From the cell containing the given text, extract its center point as (X, Y) coordinate. 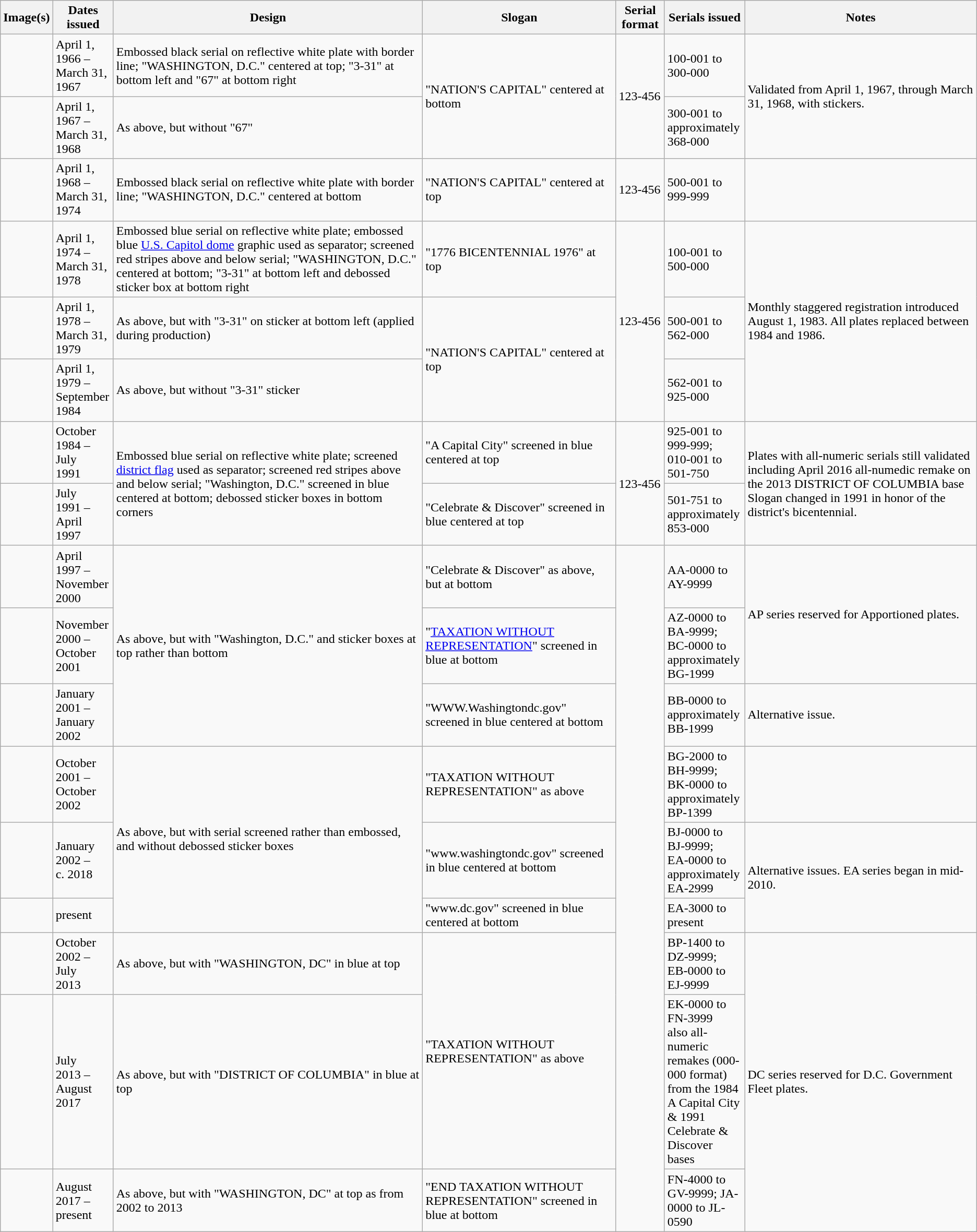
DC series reserved for D.C. Government Fleet plates. (861, 1082)
FN-4000 to GV-9999; JA-0000 to JL-0590 (705, 1200)
"www.washingtondc.gov" screened in blue centered at bottom (519, 860)
October 2002 –July2013 (83, 963)
AP series reserved for Apportioned plates. (861, 615)
August2017 – present (83, 1200)
April 1, 1968 – March 31, 1974 (83, 190)
April 1, 1966 – March 31, 1967 (83, 66)
100-001 to 300-000 (705, 66)
April1997 – November 2000 (83, 576)
October 2001 – October 2002 (83, 784)
BG-2000 to BH-9999;BK-0000 to approximately BP-1399 (705, 784)
"NATION'S CAPITAL" centered at bottom (519, 97)
Monthly staggered registration introduced August 1, 1983. All plates replaced between 1984 and 1986. (861, 321)
BB-0000 to approximately BB-1999 (705, 715)
Design (268, 18)
EA-3000 to present (705, 915)
As above, but with "WASHINGTON, DC" in blue at top (268, 963)
As above, but without "3-31" sticker (268, 390)
Embossed black serial on reflective white plate with border line; "WASHINGTON, D.C." centered at bottom (268, 190)
"WWW.Washingtondc.gov" screened in blue centered at bottom (519, 715)
"TAXATION WITHOUT REPRESENTATION" screened in blue at bottom (519, 645)
October 1984 – July1991 (83, 452)
April 1, 1967 – March 31, 1968 (83, 127)
As above, but with "DISTRICT OF COLUMBIA" in blue at top (268, 1082)
As above, but with "WASHINGTON, DC" at top as from 2002 to 2013 (268, 1200)
100-001 to 500-000 (705, 259)
AA-0000 toAY-9999 (705, 576)
"Celebrate & Discover" screened in blue centered at top (519, 515)
Alternative issue. (861, 715)
As above, but with "3-31" on sticker at bottom left (applied during production) (268, 328)
Notes (861, 18)
"Celebrate & Discover" as above, but at bottom (519, 576)
Serial format (640, 18)
January 2002 – c. 2018 (83, 860)
July2013 –August2017 (83, 1082)
BJ-0000 toBJ-9999;EA-0000 to approximately EA-2999 (705, 860)
Embossed black serial on reflective white plate with border line; "WASHINGTON, D.C." centered at top; "3-31" at bottom left and "67" at bottom right (268, 66)
"1776 BICENTENNIAL 1976" at top (519, 259)
925-001 to 999-999;010-001 to 501-750 (705, 452)
AZ-0000 to BA-9999;BC-0000 to approximately BG-1999 (705, 645)
BP-1400 to DZ-9999;EB-0000 toEJ-9999 (705, 963)
EK-0000 to FN-3999also all-numeric remakes (000-000 format) from the 1984 A Capital City & 1991 Celebrate & Discover bases (705, 1082)
Validated from April 1, 1967, through March 31, 1968, with stickers. (861, 97)
April 1, 1979 – September 1984 (83, 390)
Alternative issues. EA series began in mid-2010. (861, 878)
April 1, 1974 – March 31, 1978 (83, 259)
November 2000 – October 2001 (83, 645)
As above, but with serial screened rather than embossed, and without debossed sticker boxes (268, 839)
Dates issued (83, 18)
300-001 to approximately 368-000 (705, 127)
500-001 to 562-000 (705, 328)
"www.dc.gov" screened in blue centered at bottom (519, 915)
501-751 to approximately 853-000 (705, 515)
"A Capital City" screened in blue centered at top (519, 452)
Serials issued (705, 18)
As above, but without "67" (268, 127)
January 2001 – January 2002 (83, 715)
present (83, 915)
April 1, 1978 – March 31, 1979 (83, 328)
"END TAXATION WITHOUT REPRESENTATION" screened in blue at bottom (519, 1200)
Image(s) (27, 18)
As above, but with "Washington, D.C." and sticker boxes at top rather than bottom (268, 645)
500-001 to 999-999 (705, 190)
562-001 to 925-000 (705, 390)
July 1991 –April1997 (83, 515)
Slogan (519, 18)
